Extract the (x, y) coordinate from the center of the cell holding the provided text.  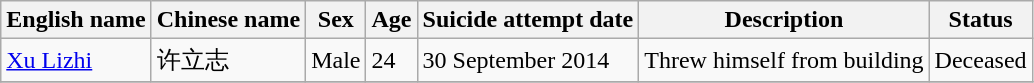
Sex (336, 20)
许立志 (228, 60)
Deceased (980, 60)
Status (980, 20)
Description (784, 20)
Xu Lizhi (76, 60)
Threw himself from building (784, 60)
English name (76, 20)
Suicide attempt date (528, 20)
24 (392, 60)
Chinese name (228, 20)
30 September 2014 (528, 60)
Age (392, 20)
Male (336, 60)
